Identify which cell holds the provided text, then report its [X, Y] central coordinate. 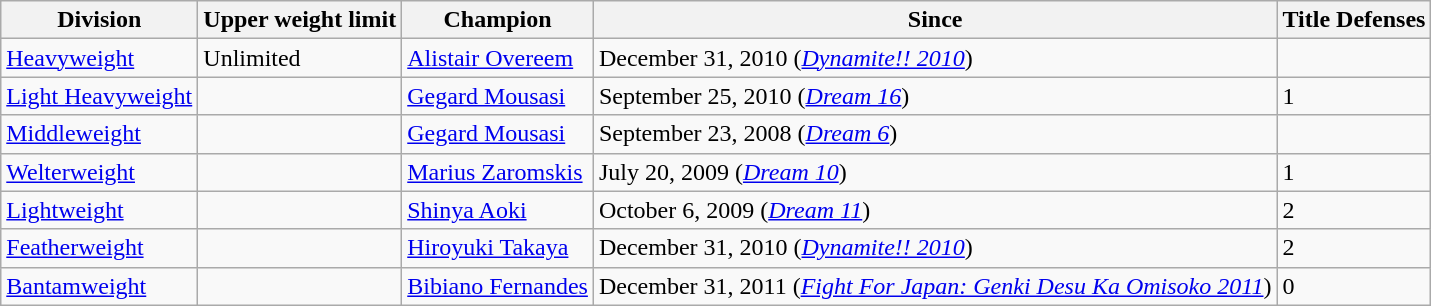
Hiroyuki Takaya [498, 248]
Bantamweight [100, 286]
September 23, 2008 (Dream 6) [935, 134]
Shinya Aoki [498, 210]
September 25, 2010 (Dream 16) [935, 96]
Upper weight limit [300, 20]
Champion [498, 20]
Welterweight [100, 172]
Unlimited [300, 58]
December 31, 2011 (Fight For Japan: Genki Desu Ka Omisoko 2011) [935, 286]
July 20, 2009 (Dream 10) [935, 172]
Since [935, 20]
Featherweight [100, 248]
Division [100, 20]
October 6, 2009 (Dream 11) [935, 210]
Light Heavyweight [100, 96]
Heavyweight [100, 58]
Lightweight [100, 210]
Alistair Overeem [498, 58]
0 [1354, 286]
Middleweight [100, 134]
Marius Zaromskis [498, 172]
Bibiano Fernandes [498, 286]
Title Defenses [1354, 20]
